Return (X, Y) of the center of cell containing provided text 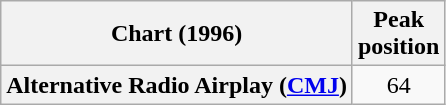
Alternative Radio Airplay (CMJ) (177, 85)
Chart (1996) (177, 34)
64 (398, 85)
Peakposition (398, 34)
